Identify which cell holds the provided text, then report its [x, y] central coordinate. 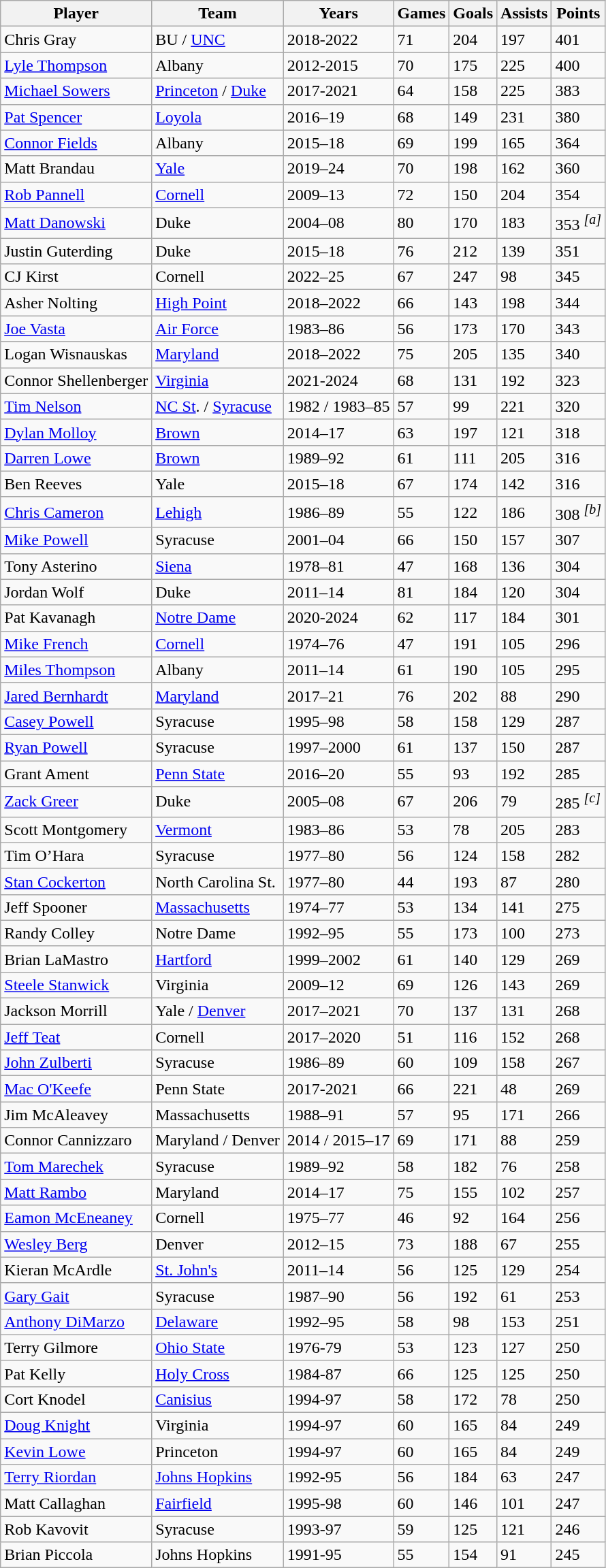
Princeton / Duke [218, 91]
Jordan Wolf [76, 592]
Hartford [218, 959]
1993-97 [338, 1529]
Connor Fields [76, 143]
202 [473, 696]
168 [473, 566]
North Carolina St. [218, 881]
Pat Spencer [76, 117]
Jim McAleavey [76, 1115]
73 [421, 1244]
2019–24 [338, 169]
Ryan Powell [76, 747]
259 [579, 1141]
St. John's [218, 1270]
John Zulberti [76, 1063]
Kieran McArdle [76, 1270]
72 [421, 195]
2004–08 [338, 223]
354 [579, 195]
212 [473, 251]
Assists [524, 14]
Brian Piccola [76, 1555]
Stan Cockerton [76, 881]
273 [579, 933]
Eamon McEneaney [76, 1218]
149 [473, 117]
2022–25 [338, 277]
Yale / Denver [218, 1011]
Steele Stanwick [76, 985]
Pat Kavanagh [76, 618]
256 [579, 1218]
87 [524, 881]
102 [524, 1192]
320 [579, 406]
Loyola [218, 117]
Delaware [218, 1322]
2012–15 [338, 1244]
175 [473, 65]
254 [579, 1270]
127 [524, 1347]
Lyle Thompson [76, 65]
146 [473, 1503]
Joe Vasta [76, 329]
Pat Kelly [76, 1373]
152 [524, 1037]
2009–12 [338, 985]
1995-98 [338, 1503]
Years [338, 14]
Ohio State [218, 1347]
Canisius [218, 1400]
Tom Marechek [76, 1166]
123 [473, 1347]
245 [579, 1555]
285 [c] [579, 802]
1982 / 1983–85 [338, 406]
Kevin Lowe [76, 1452]
46 [421, 1218]
1992-95 [338, 1477]
64 [421, 91]
295 [579, 670]
NC St. / Syracuse [218, 406]
1988–91 [338, 1115]
Jeff Teat [76, 1037]
1997–2000 [338, 747]
Team [218, 14]
383 [579, 91]
400 [579, 65]
101 [524, 1503]
Games [421, 14]
1999–2002 [338, 959]
Gary Gait [76, 1296]
401 [579, 39]
135 [524, 355]
318 [579, 432]
186 [524, 512]
183 [524, 223]
Jeff Spooner [76, 907]
253 [579, 1296]
283 [579, 830]
2016–20 [338, 774]
139 [524, 251]
2005–08 [338, 802]
Tony Asterino [76, 566]
301 [579, 618]
Fairfield [218, 1503]
Player [76, 14]
80 [421, 223]
140 [473, 959]
290 [579, 696]
Jackson Morrill [76, 1011]
Rob Kavovit [76, 1529]
93 [473, 774]
323 [579, 380]
71 [421, 39]
206 [473, 802]
Chris Gray [76, 39]
CJ Kirst [76, 277]
2001–04 [338, 540]
120 [524, 592]
Connor Cannizzaro [76, 1141]
351 [579, 251]
High Point [218, 303]
255 [579, 1244]
193 [473, 881]
380 [579, 117]
1974–76 [338, 644]
109 [473, 1063]
Mike French [76, 644]
142 [524, 484]
2012-2015 [338, 65]
Maryland / Denver [218, 1141]
340 [579, 355]
275 [579, 907]
1974–77 [338, 907]
Brian LaMastro [76, 959]
79 [524, 802]
172 [473, 1400]
Lehigh [218, 512]
126 [473, 985]
Justin Guterding [76, 251]
251 [579, 1322]
2021-2024 [338, 380]
Randy Colley [76, 933]
296 [579, 644]
282 [579, 855]
Jared Bernhardt [76, 696]
2009–13 [338, 195]
2018-2022 [338, 39]
141 [524, 907]
92 [473, 1218]
124 [473, 855]
2017–2021 [338, 1011]
360 [579, 169]
344 [579, 303]
280 [579, 881]
174 [473, 484]
Grant Ament [76, 774]
353 [a] [579, 223]
199 [473, 143]
Tim O’Hara [76, 855]
364 [579, 143]
Connor Shellenberger [76, 380]
154 [473, 1555]
Miles Thompson [76, 670]
191 [473, 644]
Goals [473, 14]
Matt Brandau [76, 169]
51 [421, 1037]
Siena [218, 566]
188 [473, 1244]
117 [473, 618]
100 [524, 933]
2014 / 2015–17 [338, 1141]
Matt Callaghan [76, 1503]
122 [473, 512]
99 [473, 406]
48 [524, 1089]
Ben Reeves [76, 484]
2017–21 [338, 696]
246 [579, 1529]
116 [473, 1037]
Vermont [218, 830]
1995–98 [338, 721]
Matt Rambo [76, 1192]
Asher Nolting [76, 303]
308 [b] [579, 512]
134 [473, 907]
81 [421, 592]
Michael Sowers [76, 91]
157 [524, 540]
285 [579, 774]
1984-87 [338, 1373]
1991-95 [338, 1555]
Dylan Molloy [76, 432]
190 [473, 670]
2020-2024 [338, 618]
Mac O'Keefe [76, 1089]
59 [421, 1529]
Chris Cameron [76, 512]
162 [524, 169]
155 [473, 1192]
Holy Cross [218, 1373]
Terry Gilmore [76, 1347]
Scott Montgomery [76, 830]
95 [473, 1115]
307 [579, 540]
Denver [218, 1244]
153 [524, 1322]
Points [579, 14]
231 [524, 117]
Doug Knight [76, 1426]
1978–81 [338, 566]
Logan Wisnauskas [76, 355]
2016–19 [338, 117]
Air Force [218, 329]
Darren Lowe [76, 458]
Rob Pannell [76, 195]
1975–77 [338, 1218]
267 [579, 1063]
136 [524, 566]
111 [473, 458]
257 [579, 1192]
Anthony DiMarzo [76, 1322]
Princeton [218, 1452]
Tim Nelson [76, 406]
1976-79 [338, 1347]
Terry Riordan [76, 1477]
2017–2020 [338, 1037]
Wesley Berg [76, 1244]
1987–90 [338, 1296]
345 [579, 277]
258 [579, 1166]
Zack Greer [76, 802]
Matt Danowski [76, 223]
343 [579, 329]
44 [421, 881]
Mike Powell [76, 540]
164 [524, 1218]
266 [579, 1115]
Cort Knodel [76, 1400]
Casey Powell [76, 721]
91 [524, 1555]
62 [421, 618]
BU / UNC [218, 39]
182 [473, 1166]
